Extract the (x, y) coordinate from the center of the cell holding the provided text.  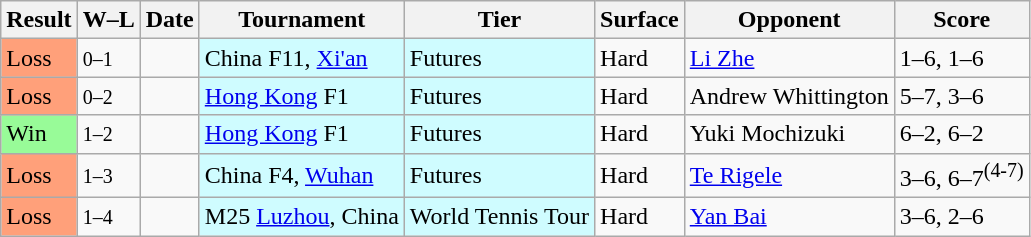
5–7, 3–6 (962, 96)
China F11, Xi'an (302, 58)
Li Zhe (789, 58)
Te Rigele (789, 176)
Andrew Whittington (789, 96)
Opponent (789, 20)
1–6, 1–6 (962, 58)
1–3 (108, 176)
3–6, 2–6 (962, 217)
China F4, Wuhan (302, 176)
World Tennis Tour (499, 217)
Surface (640, 20)
W–L (108, 20)
Score (962, 20)
Yan Bai (789, 217)
Win (39, 134)
0–2 (108, 96)
1–2 (108, 134)
1–4 (108, 217)
Tier (499, 20)
6–2, 6–2 (962, 134)
3–6, 6–7(4-7) (962, 176)
M25 Luzhou, China (302, 217)
Yuki Mochizuki (789, 134)
Date (170, 20)
0–1 (108, 58)
Tournament (302, 20)
Result (39, 20)
